Output the [X, Y] coordinate of the center of the cell containing the given text.  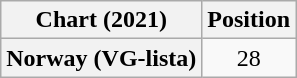
28 [249, 58]
Position [249, 20]
Norway (VG-lista) [102, 58]
Chart (2021) [102, 20]
